Return the (X, Y) coordinate for the center point of the cell that contains the specified text.  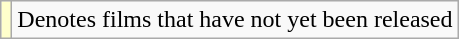
Denotes films that have not yet been released (235, 20)
